Pinpoint the cell where the given text exists, returning its [x, y] midpoint coordinate. 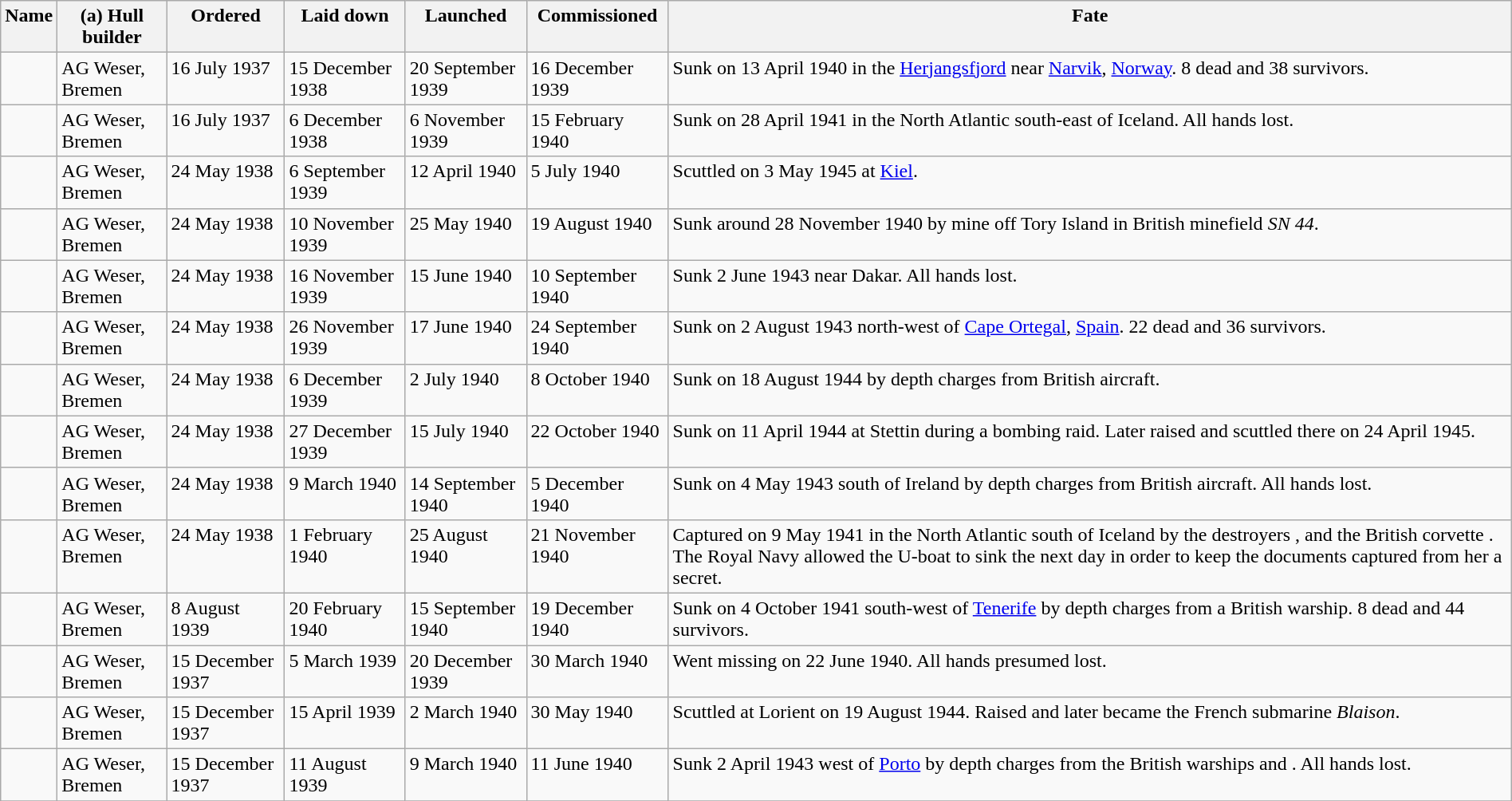
24 September 1940 [597, 338]
Laid down [345, 27]
8 August 1939 [226, 619]
6 December 1939 [345, 389]
16 December 1939 [597, 78]
Scuttled on 3 May 1945 at Kiel. [1089, 182]
2 March 1940 [466, 723]
Launched [466, 27]
21 November 1940 [597, 556]
11 June 1940 [597, 775]
5 March 1939 [345, 670]
12 April 1940 [466, 182]
Name [29, 27]
25 August 1940 [466, 556]
Sunk 2 April 1943 west of Porto by depth charges from the British warships and . All hands lost. [1089, 775]
Ordered [226, 27]
Sunk around 28 November 1940 by mine off Tory Island in British minefield SN 44. [1089, 235]
Sunk on 28 April 1941 in the North Atlantic south-east of Iceland. All hands lost. [1089, 131]
Sunk on 2 August 1943 north-west of Cape Ortegal, Spain. 22 dead and 36 survivors. [1089, 338]
5 December 1940 [597, 493]
Sunk on 4 October 1941 south-west of Tenerife by depth charges from a British warship. 8 dead and 44 survivors. [1089, 619]
(a) Hull builder [112, 27]
22 October 1940 [597, 442]
6 September 1939 [345, 182]
16 November 1939 [345, 286]
15 February 1940 [597, 131]
30 May 1940 [597, 723]
27 December 1939 [345, 442]
15 June 1940 [466, 286]
11 August 1939 [345, 775]
6 November 1939 [466, 131]
Sunk on 11 April 1944 at Stettin during a bombing raid. Later raised and scuttled there on 24 April 1945. [1089, 442]
15 December 1938 [345, 78]
Went missing on 22 June 1940. All hands presumed lost. [1089, 670]
5 July 1940 [597, 182]
2 July 1940 [466, 389]
25 May 1940 [466, 235]
Sunk on 18 August 1944 by depth charges from British aircraft. [1089, 389]
10 September 1940 [597, 286]
19 December 1940 [597, 619]
6 December 1938 [345, 131]
Fate [1089, 27]
15 July 1940 [466, 442]
20 September 1939 [466, 78]
20 February 1940 [345, 619]
19 August 1940 [597, 235]
10 November 1939 [345, 235]
Sunk 2 June 1943 near Dakar. All hands lost. [1089, 286]
Sunk on 13 April 1940 in the Herjangsfjord near Narvik, Norway. 8 dead and 38 survivors. [1089, 78]
Scuttled at Lorient on 19 August 1944. Raised and later became the French submarine Blaison. [1089, 723]
30 March 1940 [597, 670]
26 November 1939 [345, 338]
20 December 1939 [466, 670]
1 February 1940 [345, 556]
15 April 1939 [345, 723]
15 September 1940 [466, 619]
Commissioned [597, 27]
Sunk on 4 May 1943 south of Ireland by depth charges from British aircraft. All hands lost. [1089, 493]
14 September 1940 [466, 493]
17 June 1940 [466, 338]
8 October 1940 [597, 389]
